Locate the cell with the specified text and output its [x, y] center coordinate. 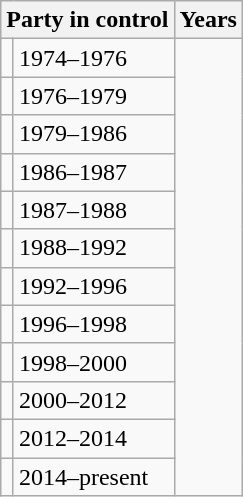
2000–2012 [94, 400]
1992–1996 [94, 286]
2012–2014 [94, 438]
1987–1988 [94, 210]
1998–2000 [94, 362]
2014–present [94, 477]
1988–1992 [94, 248]
1996–1998 [94, 324]
1976–1979 [94, 96]
1974–1976 [94, 58]
1979–1986 [94, 134]
1986–1987 [94, 172]
Party in control [88, 20]
Years [208, 20]
